Determine the [X, Y] coordinate at the center of the cell enclosing the given text.  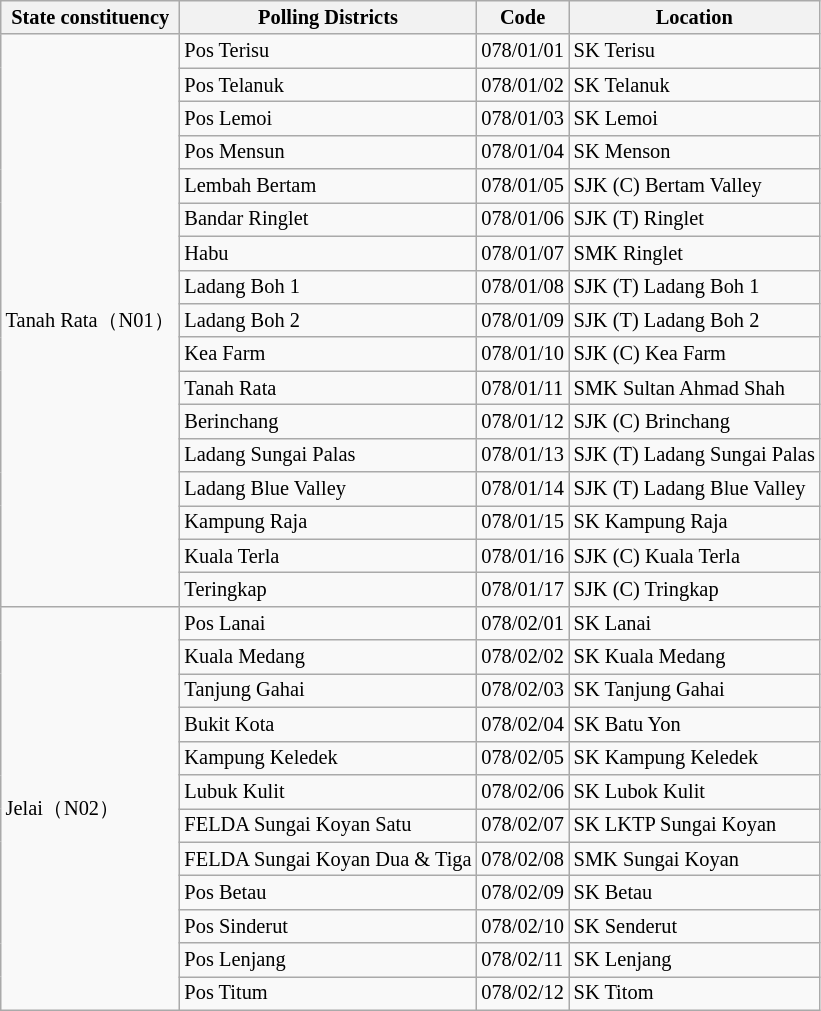
078/01/12 [522, 421]
Ladang Blue Valley [328, 489]
078/01/14 [522, 489]
078/01/09 [522, 320]
SJK (T) Ringlet [694, 219]
078/01/17 [522, 589]
Polling Districts [328, 17]
Pos Sinderut [328, 926]
Teringkap [328, 589]
078/02/07 [522, 825]
078/01/04 [522, 152]
Habu [328, 253]
FELDA Sungai Koyan Satu [328, 825]
Pos Betau [328, 892]
078/02/02 [522, 657]
Code [522, 17]
Bandar Ringlet [328, 219]
Location [694, 17]
Pos Lanai [328, 623]
078/01/06 [522, 219]
078/02/08 [522, 859]
SJK (C) Brinchang [694, 421]
Kampung Keledek [328, 758]
078/01/15 [522, 522]
078/02/09 [522, 892]
Tanah Rata [328, 388]
SJK (T) Ladang Boh 1 [694, 287]
078/02/11 [522, 960]
Kea Farm [328, 354]
Pos Lenjang [328, 960]
FELDA Sungai Koyan Dua & Tiga [328, 859]
Kampung Raja [328, 522]
078/01/16 [522, 556]
SMK Ringlet [694, 253]
SK Titom [694, 993]
078/01/01 [522, 51]
SK Lenjang [694, 960]
SJK (C) Kea Farm [694, 354]
Tanjung Gahai [328, 690]
SK Kampung Raja [694, 522]
State constituency [90, 17]
SK Tanjung Gahai [694, 690]
Pos Titum [328, 993]
SK Batu Yon [694, 724]
SK Lemoi [694, 118]
SJK (T) Ladang Blue Valley [694, 489]
SJK (C) Kuala Terla [694, 556]
Lembah Bertam [328, 186]
Ladang Sungai Palas [328, 455]
Pos Lemoi [328, 118]
SK Senderut [694, 926]
078/02/12 [522, 993]
078/01/03 [522, 118]
SK Terisu [694, 51]
SK Menson [694, 152]
SJK (T) Ladang Boh 2 [694, 320]
Pos Mensun [328, 152]
Pos Terisu [328, 51]
078/02/03 [522, 690]
SMK Sungai Koyan [694, 859]
Ladang Boh 1 [328, 287]
Ladang Boh 2 [328, 320]
Pos Telanuk [328, 85]
Jelai（N02） [90, 808]
SK Lubok Kulit [694, 791]
SK Telanuk [694, 85]
078/02/05 [522, 758]
078/01/08 [522, 287]
078/02/06 [522, 791]
SJK (C) Bertam Valley [694, 186]
Tanah Rata（N01） [90, 320]
Kuala Terla [328, 556]
078/01/13 [522, 455]
SJK (T) Ladang Sungai Palas [694, 455]
078/01/05 [522, 186]
078/01/02 [522, 85]
SK Kampung Keledek [694, 758]
078/02/04 [522, 724]
SK LKTP Sungai Koyan [694, 825]
SK Betau [694, 892]
Lubuk Kulit [328, 791]
SK Kuala Medang [694, 657]
Kuala Medang [328, 657]
SMK Sultan Ahmad Shah [694, 388]
078/01/11 [522, 388]
078/02/10 [522, 926]
SK Lanai [694, 623]
078/01/07 [522, 253]
078/01/10 [522, 354]
078/02/01 [522, 623]
SJK (C) Tringkap [694, 589]
Berinchang [328, 421]
Bukit Kota [328, 724]
